Capture the cell that displays the provided text and extract its [x, y] central coordinate. 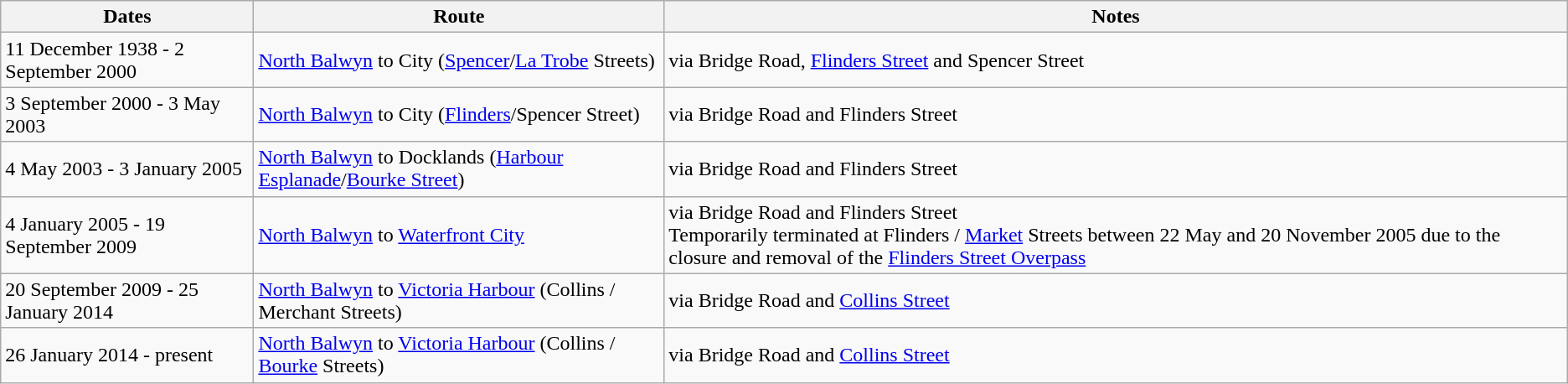
11 December 1938 - 2 September 2000 [127, 60]
26 January 2014 - present [127, 355]
4 January 2005 - 19 September 2009 [127, 235]
4 May 2003 - 3 January 2005 [127, 169]
Notes [1116, 17]
Dates [127, 17]
North Balwyn to Docklands (Harbour Esplanade/Bourke Street) [459, 169]
North Balwyn to City (Spencer/La Trobe Streets) [459, 60]
North Balwyn to Victoria Harbour (Collins / Merchant Streets) [459, 300]
20 September 2009 - 25 January 2014 [127, 300]
North Balwyn to City (Flinders/Spencer Street) [459, 114]
Route [459, 17]
via Bridge Road, Flinders Street and Spencer Street [1116, 60]
North Balwyn to Waterfront City [459, 235]
North Balwyn to Victoria Harbour (Collins / Bourke Streets) [459, 355]
3 September 2000 - 3 May 2003 [127, 114]
